Pinpoint the cell where the given text exists, returning its (x, y) midpoint coordinate. 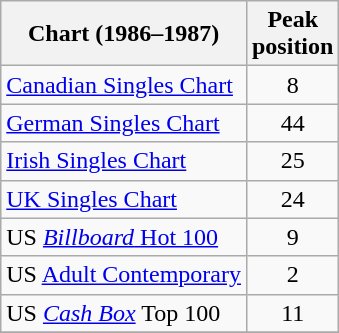
9 (292, 237)
2 (292, 275)
Canadian Singles Chart (124, 85)
8 (292, 85)
UK Singles Chart (124, 199)
US Adult Contemporary (124, 275)
25 (292, 161)
US Cash Box Top 100 (124, 313)
Chart (1986–1987) (124, 34)
German Singles Chart (124, 123)
US Billboard Hot 100 (124, 237)
11 (292, 313)
24 (292, 199)
44 (292, 123)
Irish Singles Chart (124, 161)
Peakposition (292, 34)
